Return the (x, y) coordinate for the center point of the cell that contains the specified text.  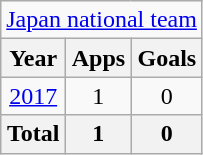
Goals (166, 58)
Japan national team (102, 20)
Total (34, 134)
Apps (99, 58)
2017 (34, 96)
Year (34, 58)
